For the text-containing cell, return its midpoint in [X, Y] coordinate format. 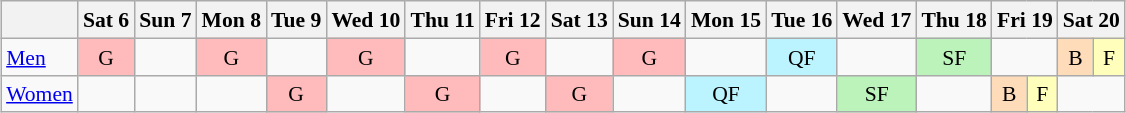
Tue 9 [296, 20]
Wed 17 [876, 20]
Sat 13 [580, 20]
Women [40, 94]
Tue 16 [802, 20]
Mon 8 [232, 20]
Sun 14 [650, 20]
Fri 12 [513, 20]
Sun 7 [165, 20]
Thu 11 [442, 20]
Thu 18 [954, 20]
Mon 15 [726, 20]
Fri 19 [1025, 20]
Sat 6 [106, 20]
Wed 10 [366, 20]
Men [40, 56]
Sat 20 [1092, 20]
